From the cell containing the given text, extract its center point as (x, y) coordinate. 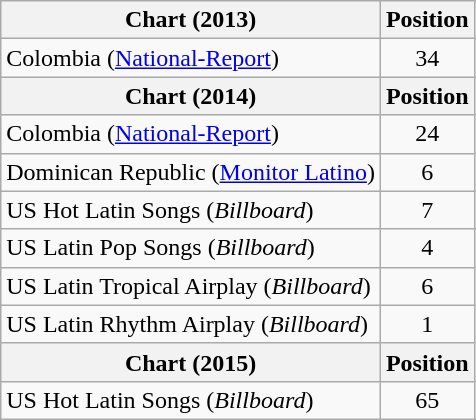
Chart (2015) (191, 362)
34 (427, 58)
Chart (2013) (191, 20)
1 (427, 324)
65 (427, 400)
7 (427, 210)
4 (427, 248)
Chart (2014) (191, 96)
24 (427, 134)
US Latin Rhythm Airplay (Billboard) (191, 324)
US Latin Pop Songs (Billboard) (191, 248)
Dominican Republic (Monitor Latino) (191, 172)
US Latin Tropical Airplay (Billboard) (191, 286)
